Search for the cell housing the specified text and yield its (x, y) center coordinate. 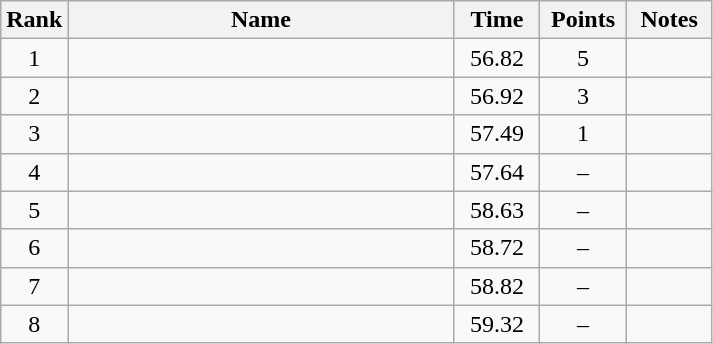
58.72 (497, 248)
Notes (669, 20)
57.49 (497, 134)
7 (34, 286)
Rank (34, 20)
58.63 (497, 210)
56.82 (497, 58)
4 (34, 172)
Name (261, 20)
59.32 (497, 324)
6 (34, 248)
8 (34, 324)
58.82 (497, 286)
Time (497, 20)
Points (583, 20)
2 (34, 96)
57.64 (497, 172)
56.92 (497, 96)
